Provide the (x, y) coordinate of the cell's center where the given text is located.  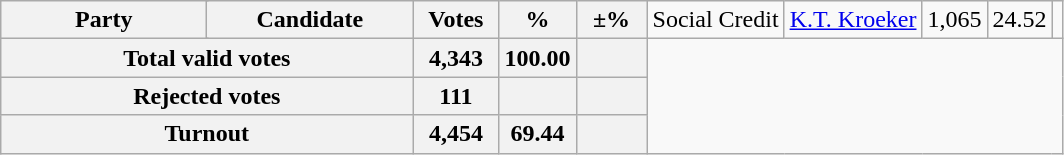
4,454 (456, 134)
Votes (456, 20)
100.00 (538, 58)
±% (612, 20)
Total valid votes (207, 58)
K.T. Kroeker (853, 20)
% (538, 20)
Turnout (207, 134)
1,065 (954, 20)
Party (104, 20)
24.52 (1020, 20)
Rejected votes (207, 96)
Candidate (310, 20)
Social Credit (716, 20)
4,343 (456, 58)
69.44 (538, 134)
111 (456, 96)
